Detect which cell encompasses the target text, then output its (X, Y) center coordinate. 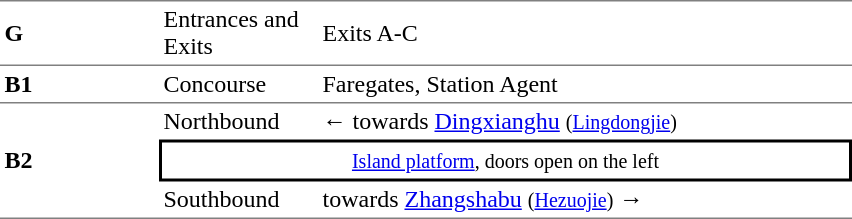
Northbound (238, 122)
Faregates, Station Agent (585, 85)
Entrances and Exits (238, 33)
B1 (80, 85)
← towards Dingxianghu (Lingdongjie) (585, 122)
G (80, 33)
Island platform, doors open on the left (506, 161)
Exits A-C (585, 33)
Concourse (238, 85)
